Find where the given text appears and provide that cell's center as [X, Y] coordinate. 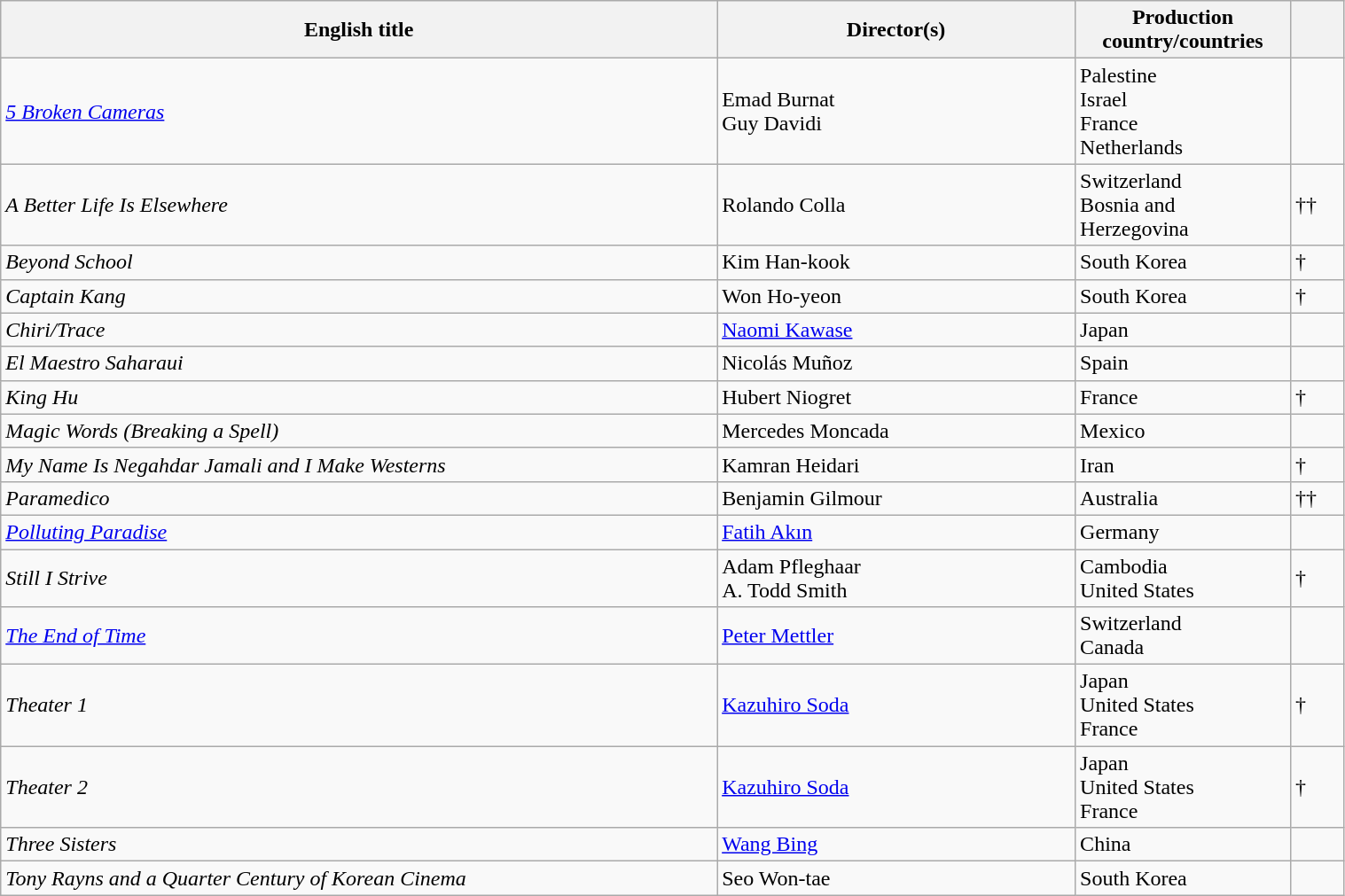
Still I Strive [359, 578]
CambodiaUnited States [1183, 578]
Peter Mettler [896, 636]
Chiri/Trace [359, 330]
Emad BurnatGuy Davidi [896, 112]
My Name Is Negahdar Jamali and I Make Westerns [359, 464]
English title [359, 30]
France [1183, 397]
Three Sisters [359, 845]
King Hu [359, 397]
SwitzerlandCanada [1183, 636]
Paramedico [359, 498]
Iran [1183, 464]
Director(s) [896, 30]
Adam PfleghaarA. Todd Smith [896, 578]
Australia [1183, 498]
A Better Life Is Elsewhere [359, 205]
PalestineIsraelFranceNetherlands [1183, 112]
Mexico [1183, 431]
Rolando Colla [896, 205]
5 Broken Cameras [359, 112]
Tony Rayns and a Quarter Century of Korean Cinema [359, 878]
Fatih Akın [896, 532]
Theater 1 [359, 705]
Spain [1183, 363]
Captain Kang [359, 296]
Theater 2 [359, 787]
Benjamin Gilmour [896, 498]
Beyond School [359, 262]
Hubert Niogret [896, 397]
El Maestro Saharaui [359, 363]
Won Ho-yeon [896, 296]
Nicolás Muñoz [896, 363]
SwitzerlandBosnia and Herzegovina [1183, 205]
The End of Time [359, 636]
Production country/countries [1183, 30]
China [1183, 845]
Polluting Paradise [359, 532]
Naomi Kawase [896, 330]
Mercedes Moncada [896, 431]
Seo Won-tae [896, 878]
Kim Han-kook [896, 262]
Magic Words (Breaking a Spell) [359, 431]
Wang Bing [896, 845]
Germany [1183, 532]
Japan [1183, 330]
Kamran Heidari [896, 464]
